For the text-containing cell, return its midpoint in (X, Y) coordinate format. 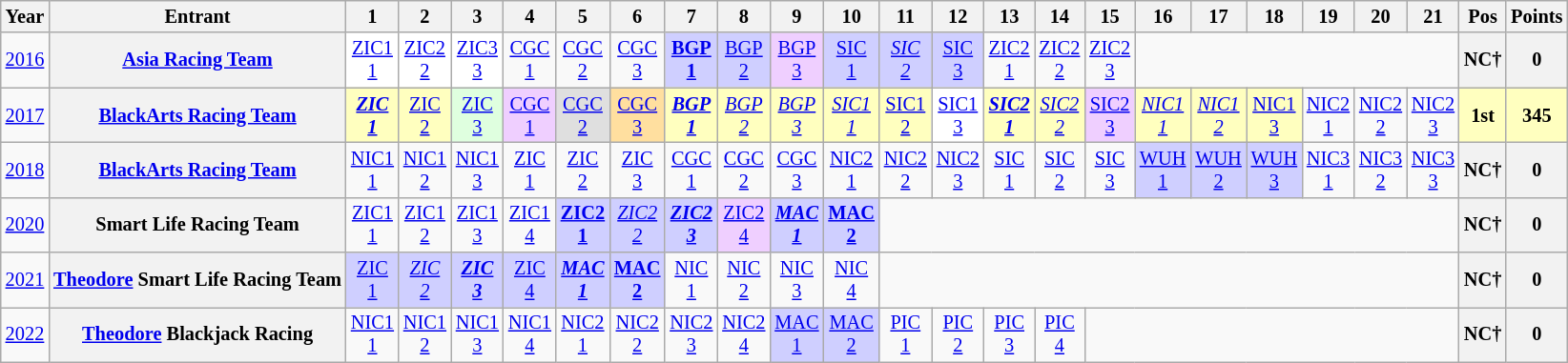
15 (1110, 16)
6 (637, 16)
Pos (1482, 16)
9 (796, 16)
11 (906, 16)
ZIC13 (477, 225)
2 (425, 16)
NIC1 (691, 280)
NIC31 (1328, 170)
10 (851, 16)
5 (583, 16)
SIC21 (1009, 115)
Smart Life Racing Team (197, 225)
PIC2 (958, 334)
ZIC12 (425, 225)
2020 (25, 225)
ZIC24 (744, 225)
NIC2 (744, 280)
8 (744, 16)
19 (1328, 16)
SIC13 (958, 115)
Year (25, 16)
16 (1163, 16)
12 (958, 16)
ZIC33 (477, 60)
7 (691, 16)
NIC4 (851, 280)
SIC22 (1061, 115)
NIC3 (796, 280)
2022 (25, 334)
PIC3 (1009, 334)
20 (1381, 16)
SIC12 (906, 115)
Asia Racing Team (197, 60)
3 (477, 16)
Theodore Smart Life Racing Team (197, 280)
ZIC4 (530, 280)
2018 (25, 170)
Entrant (197, 16)
NIC24 (744, 334)
14 (1061, 16)
SIC11 (851, 115)
ZIC14 (530, 225)
WUH3 (1274, 170)
1st (1482, 115)
18 (1274, 16)
PIC1 (906, 334)
17 (1218, 16)
Theodore Blackjack Racing (197, 334)
Points (1537, 16)
2016 (25, 60)
NIC32 (1381, 170)
NIC33 (1433, 170)
4 (530, 16)
13 (1009, 16)
2017 (25, 115)
PIC4 (1061, 334)
21 (1433, 16)
WUH2 (1218, 170)
NIC14 (530, 334)
2021 (25, 280)
345 (1537, 115)
1 (372, 16)
WUH1 (1163, 170)
SIC23 (1110, 115)
